Determine the (x, y) coordinate at the center of the cell enclosing the given text.  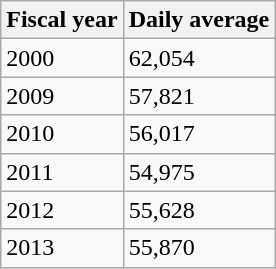
56,017 (199, 134)
2011 (62, 172)
2000 (62, 58)
55,628 (199, 210)
2013 (62, 248)
Daily average (199, 20)
57,821 (199, 96)
2010 (62, 134)
55,870 (199, 248)
62,054 (199, 58)
54,975 (199, 172)
2009 (62, 96)
Fiscal year (62, 20)
2012 (62, 210)
